Capture the cell that displays the provided text and extract its (X, Y) central coordinate. 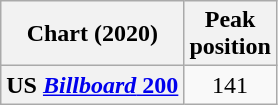
Peak position (230, 34)
141 (230, 85)
US Billboard 200 (92, 85)
Chart (2020) (92, 34)
